Provide the (X, Y) coordinate of the cell's center where the given text is located.  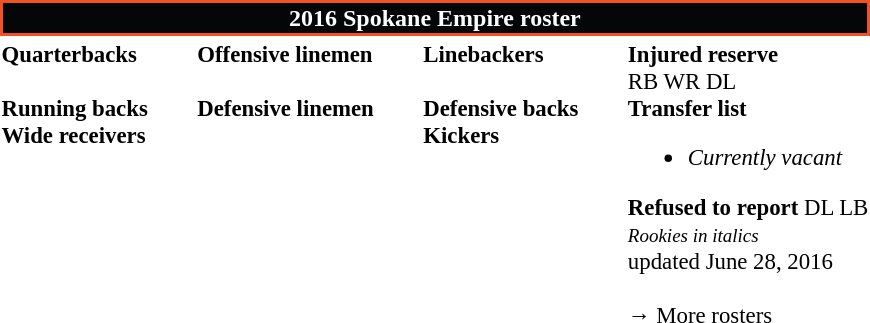
2016 Spokane Empire roster (435, 18)
